Determine the (X, Y) coordinate at the center of the cell enclosing the given text.  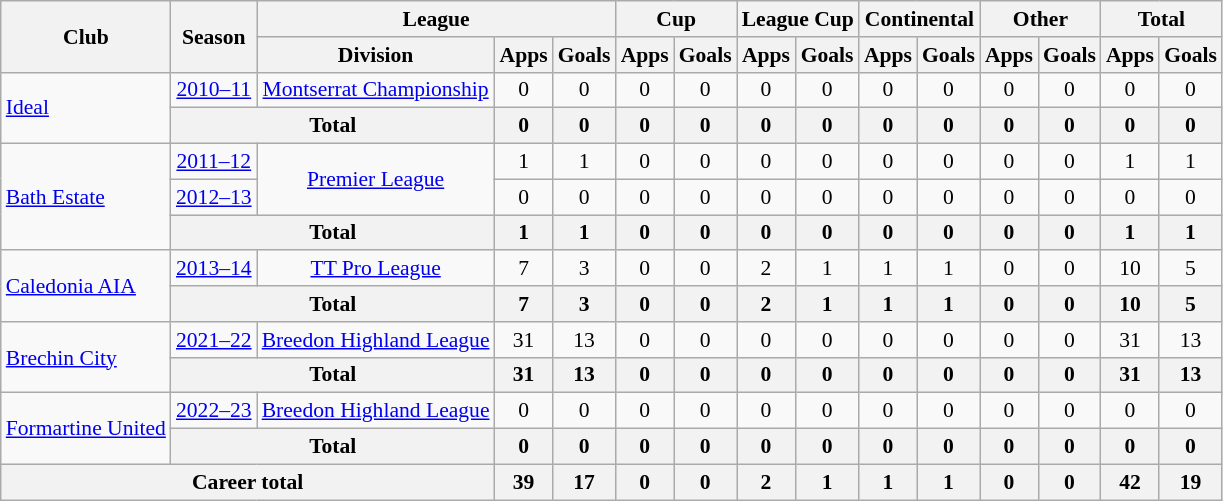
Season (214, 36)
League Cup (798, 19)
Formartine United (86, 428)
42 (1130, 482)
19 (1190, 482)
Other (1040, 19)
2012–13 (214, 197)
Club (86, 36)
39 (524, 482)
Division (376, 55)
2011–12 (214, 162)
2013–14 (214, 269)
Ideal (86, 108)
17 (584, 482)
TT Pro League (376, 269)
Montserrat Championship (376, 90)
League (436, 19)
2021–22 (214, 340)
Continental (920, 19)
Cup (676, 19)
Caledonia AIA (86, 286)
Career total (248, 482)
2010–11 (214, 90)
2022–23 (214, 411)
Premier League (376, 180)
Bath Estate (86, 198)
Brechin City (86, 358)
